Return the [X, Y] coordinate for the center point of the cell that contains the specified text.  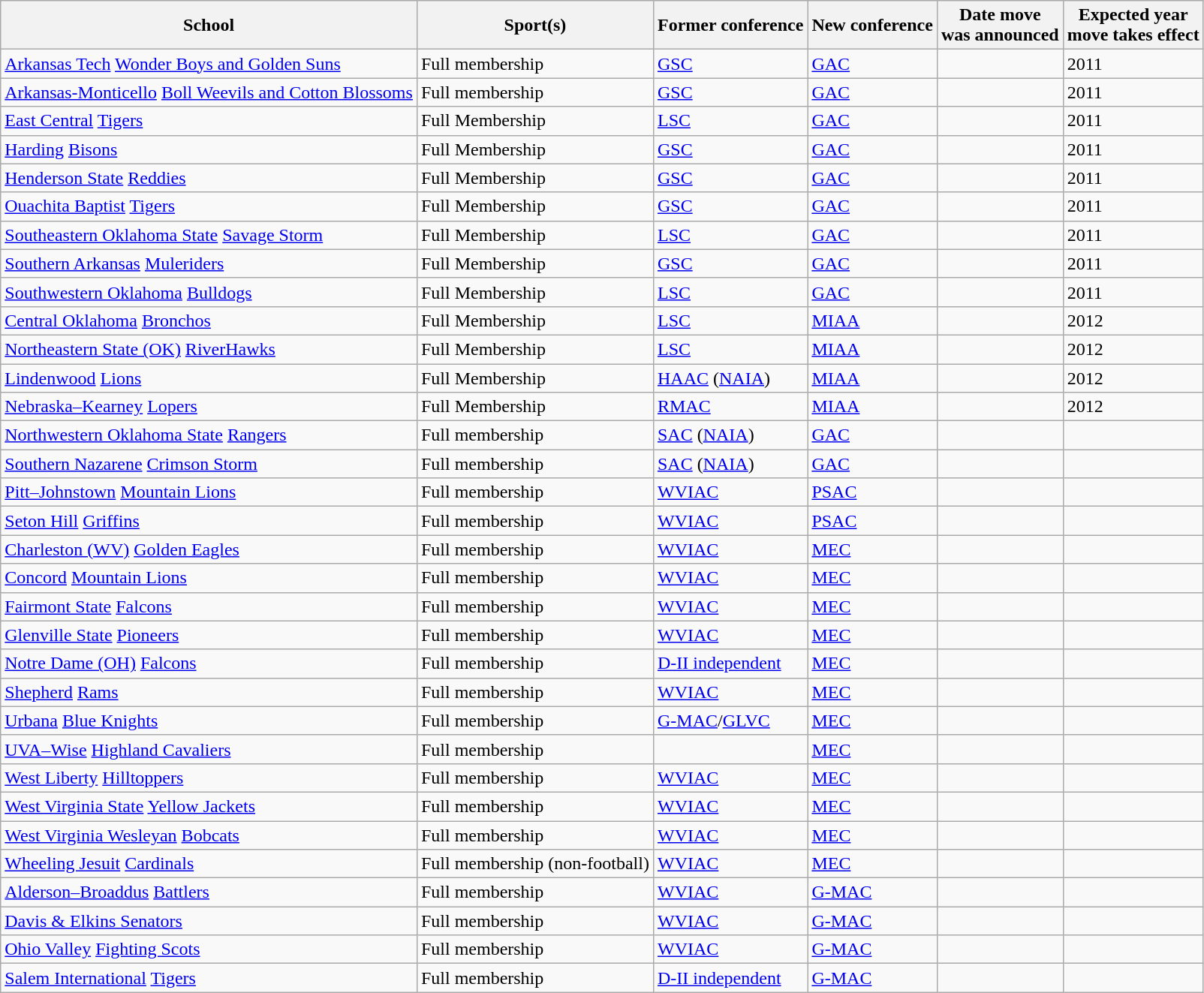
Harding Bisons [209, 149]
New conference [872, 26]
Urbana Blue Knights [209, 721]
Alderson–Broaddus Battlers [209, 892]
Ouachita Baptist Tigers [209, 206]
Davis & Elkins Senators [209, 921]
Concord Mountain Lions [209, 578]
Wheeling Jesuit Cardinals [209, 864]
Northeastern State (OK) RiverHawks [209, 349]
G-MAC/GLVC [730, 721]
School [209, 26]
Fairmont State Falcons [209, 606]
Sport(s) [534, 26]
RMAC [730, 407]
Northwestern Oklahoma State Rangers [209, 435]
West Liberty Hilltoppers [209, 778]
West Virginia Wesleyan Bobcats [209, 835]
Central Oklahoma Bronchos [209, 320]
Arkansas-Monticello Boll Weevils and Cotton Blossoms [209, 92]
Ohio Valley Fighting Scots [209, 949]
Notre Dame (OH) Falcons [209, 664]
Henderson State Reddies [209, 178]
Glenville State Pioneers [209, 635]
Southeastern Oklahoma State Savage Storm [209, 235]
Charleston (WV) Golden Eagles [209, 549]
Salem International Tigers [209, 978]
Former conference [730, 26]
Arkansas Tech Wonder Boys and Golden Suns [209, 64]
UVA–Wise Highland Cavaliers [209, 749]
Southwestern Oklahoma Bulldogs [209, 292]
HAAC (NAIA) [730, 378]
Seton Hill Griffins [209, 521]
East Central Tigers [209, 121]
Lindenwood Lions [209, 378]
Date movewas announced [1000, 26]
Pitt–Johnstown Mountain Lions [209, 492]
Shepherd Rams [209, 692]
Nebraska–Kearney Lopers [209, 407]
Southern Arkansas Muleriders [209, 263]
Full membership (non-football) [534, 864]
Southern Nazarene Crimson Storm [209, 464]
Expected yearmove takes effect [1133, 26]
West Virginia State Yellow Jackets [209, 806]
